Return the (X, Y) coordinate for the center point of the cell that contains the specified text.  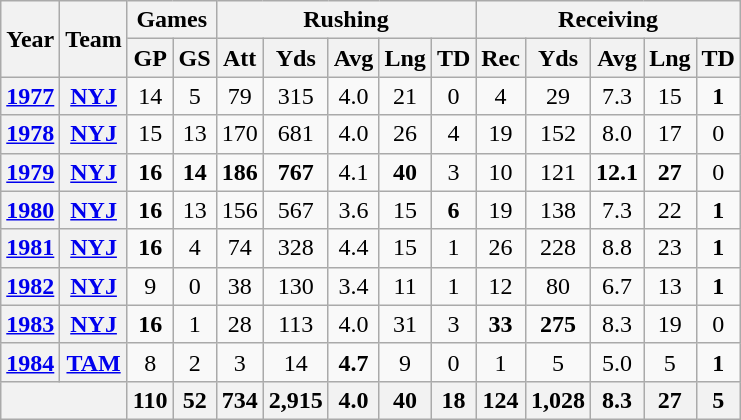
Receiving (608, 20)
138 (558, 210)
1977 (30, 96)
121 (558, 172)
38 (240, 286)
80 (558, 286)
1981 (30, 248)
74 (240, 248)
228 (558, 248)
79 (240, 96)
156 (240, 210)
Team (94, 39)
315 (296, 96)
28 (240, 324)
8.0 (618, 134)
52 (194, 400)
11 (405, 286)
1978 (30, 134)
12 (501, 286)
734 (240, 400)
Att (240, 58)
4.7 (354, 362)
GS (194, 58)
8 (150, 362)
4.1 (354, 172)
29 (558, 96)
33 (501, 324)
3.4 (354, 286)
3.6 (354, 210)
Rushing (346, 20)
186 (240, 172)
1984 (30, 362)
21 (405, 96)
130 (296, 286)
1980 (30, 210)
22 (670, 210)
4.4 (354, 248)
2 (194, 362)
Year (30, 39)
6 (453, 210)
110 (150, 400)
113 (296, 324)
124 (501, 400)
Rec (501, 58)
17 (670, 134)
GP (150, 58)
328 (296, 248)
31 (405, 324)
2,915 (296, 400)
23 (670, 248)
1979 (30, 172)
10 (501, 172)
767 (296, 172)
Games (172, 20)
1983 (30, 324)
12.1 (618, 172)
152 (558, 134)
18 (453, 400)
1,028 (558, 400)
5.0 (618, 362)
681 (296, 134)
170 (240, 134)
TAM (94, 362)
6.7 (618, 286)
8.8 (618, 248)
275 (558, 324)
567 (296, 210)
1982 (30, 286)
